Detect which cell encompasses the target text, then output its (x, y) center coordinate. 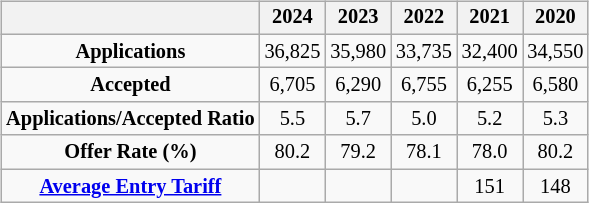
5.2 (490, 119)
5.3 (556, 119)
33,735 (424, 51)
2023 (358, 18)
2021 (490, 18)
148 (556, 186)
34,550 (556, 51)
Average Entry Tariff (130, 186)
6,290 (358, 85)
5.7 (358, 119)
79.2 (358, 152)
35,980 (358, 51)
5.0 (424, 119)
6,580 (556, 85)
151 (490, 186)
Accepted (130, 85)
2022 (424, 18)
36,825 (293, 51)
32,400 (490, 51)
6,705 (293, 85)
78.1 (424, 152)
2024 (293, 18)
5.5 (293, 119)
78.0 (490, 152)
Offer Rate (%) (130, 152)
6,255 (490, 85)
Applications (130, 51)
6,755 (424, 85)
2020 (556, 18)
Applications/Accepted Ratio (130, 119)
